Output the [x, y] coordinate of the center of the cell containing the given text.  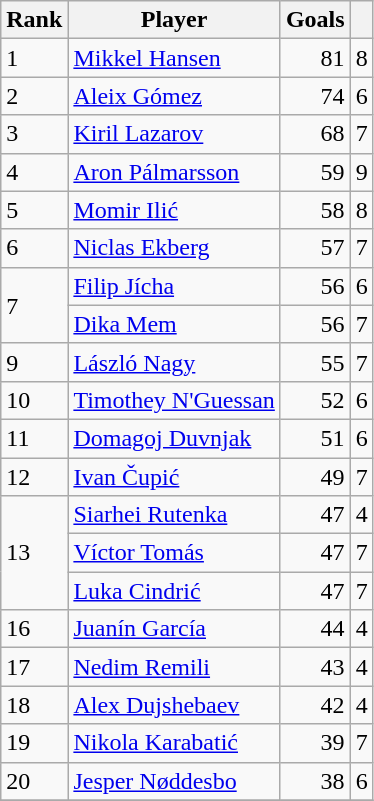
16 [34, 629]
Player [174, 20]
Nedim Remili [174, 667]
Nikola Karabatić [174, 743]
74 [315, 96]
Niclas Ekberg [174, 248]
3 [34, 134]
68 [315, 134]
Aleix Gómez [174, 96]
Timothey N'Guessan [174, 400]
Juanín García [174, 629]
52 [315, 400]
Dika Mem [174, 324]
17 [34, 667]
Domagoj Duvnjak [174, 438]
57 [315, 248]
Aron Pálmarsson [174, 172]
5 [34, 210]
Alex Dujshebaev [174, 705]
Filip Jícha [174, 286]
39 [315, 743]
43 [315, 667]
Jesper Nøddesbo [174, 781]
Kiril Lazarov [174, 134]
59 [315, 172]
Mikkel Hansen [174, 58]
49 [315, 477]
19 [34, 743]
1 [34, 58]
44 [315, 629]
Siarhei Rutenka [174, 515]
Luka Cindrić [174, 591]
Ivan Čupić [174, 477]
László Nagy [174, 362]
Rank [34, 20]
Goals [315, 20]
42 [315, 705]
55 [315, 362]
Víctor Tomás [174, 553]
12 [34, 477]
18 [34, 705]
81 [315, 58]
Momir Ilić [174, 210]
13 [34, 553]
20 [34, 781]
11 [34, 438]
38 [315, 781]
10 [34, 400]
2 [34, 96]
58 [315, 210]
51 [315, 438]
